Locate the cell with the specified text and output its [x, y] center coordinate. 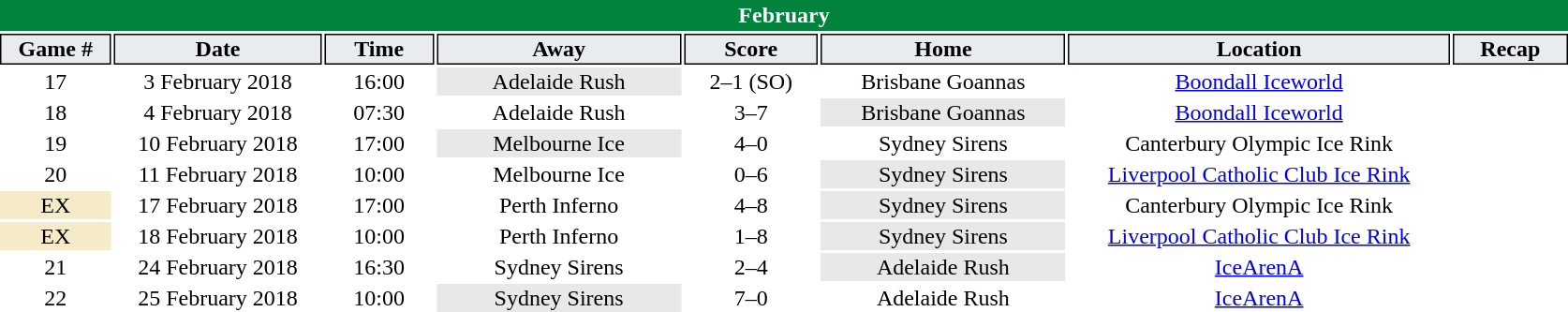
4–8 [751, 205]
25 February 2018 [218, 298]
0–6 [751, 174]
3–7 [751, 112]
16:30 [379, 267]
22 [56, 298]
17 February 2018 [218, 205]
7–0 [751, 298]
3 February 2018 [218, 82]
21 [56, 267]
16:00 [379, 82]
18 February 2018 [218, 236]
1–8 [751, 236]
18 [56, 112]
Time [379, 49]
4 February 2018 [218, 112]
2–1 (SO) [751, 82]
4–0 [751, 143]
Game # [56, 49]
February [784, 15]
Date [218, 49]
Home [943, 49]
11 February 2018 [218, 174]
20 [56, 174]
Location [1259, 49]
Score [751, 49]
17 [56, 82]
19 [56, 143]
10 February 2018 [218, 143]
Away [559, 49]
07:30 [379, 112]
2–4 [751, 267]
Recap [1510, 49]
24 February 2018 [218, 267]
